Output the [x, y] coordinate of the center of the cell containing the given text.  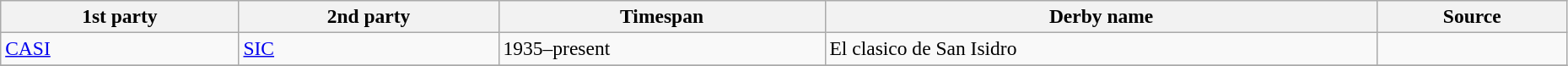
2nd party [369, 16]
1st party [120, 16]
SIC [369, 48]
CASI [120, 48]
Derby name [1102, 16]
1935–present [661, 48]
Timespan [661, 16]
Source [1472, 16]
El clasico de San Isidro [1102, 48]
